Return [X, Y] of the center of cell containing provided text 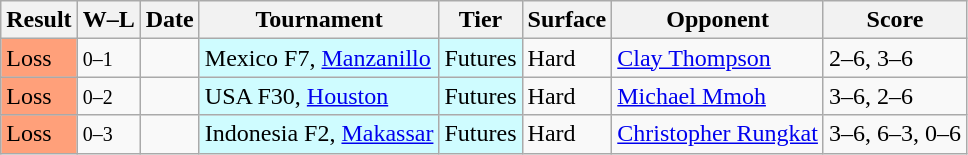
W–L [108, 20]
Indonesia F2, Makassar [319, 134]
Result [39, 20]
Date [170, 20]
Score [894, 20]
0–1 [108, 58]
2–6, 3–6 [894, 58]
Clay Thompson [718, 58]
3–6, 2–6 [894, 96]
Mexico F7, Manzanillo [319, 58]
0–3 [108, 134]
Surface [567, 20]
USA F30, Houston [319, 96]
Michael Mmoh [718, 96]
Tournament [319, 20]
3–6, 6–3, 0–6 [894, 134]
Tier [480, 20]
Opponent [718, 20]
Christopher Rungkat [718, 134]
0–2 [108, 96]
